Return the [X, Y] coordinate for the center point of the cell that contains the specified text.  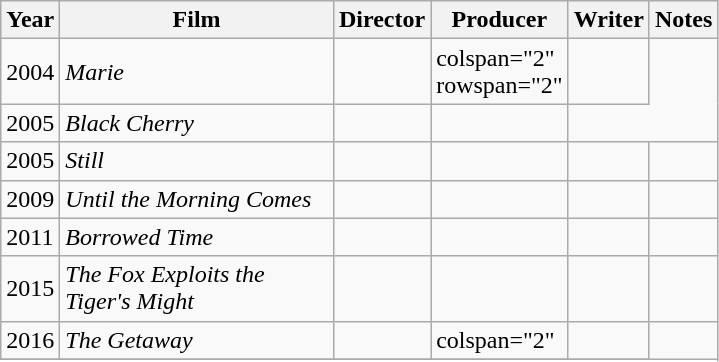
Until the Morning Comes [197, 199]
The Getaway [197, 340]
2009 [30, 199]
Film [197, 20]
2015 [30, 288]
2011 [30, 237]
colspan="2" [500, 340]
Marie [197, 72]
Borrowed Time [197, 237]
colspan="2" rowspan="2" [500, 72]
2004 [30, 72]
Black Cherry [197, 123]
2016 [30, 340]
The Fox Exploits the Tiger's Might [197, 288]
Notes [683, 20]
Year [30, 20]
Still [197, 161]
Producer [500, 20]
Director [382, 20]
Writer [608, 20]
